Return the (X, Y) coordinate for the center point of the cell that contains the specified text.  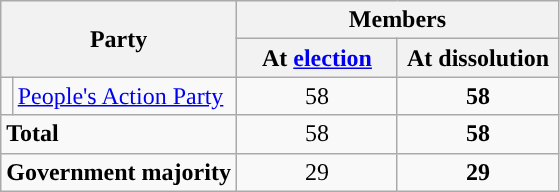
Total (119, 134)
At election (316, 58)
Members (397, 20)
Party (119, 39)
At dissolution (478, 58)
People's Action Party (124, 96)
Government majority (119, 172)
